Capture the cell that displays the provided text and extract its (X, Y) central coordinate. 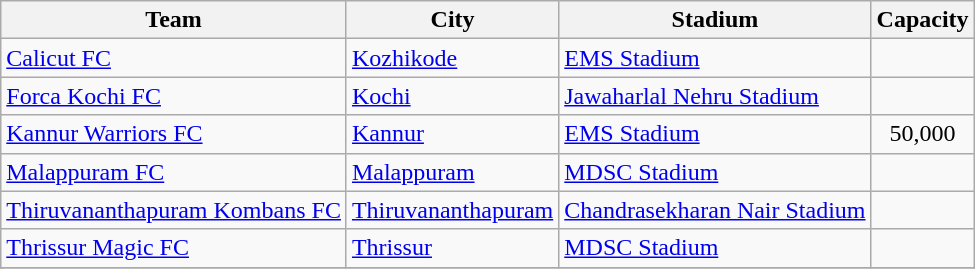
Thiruvananthapuram (452, 210)
Thiruvananthapuram Kombans FC (174, 210)
Kannur Warriors FC (174, 134)
Kozhikode (452, 58)
Jawaharlal Nehru Stadium (715, 96)
Calicut FC (174, 58)
Kochi (452, 96)
Forca Kochi FC (174, 96)
Stadium (715, 20)
Kannur (452, 134)
City (452, 20)
Malappuram (452, 172)
Chandrasekharan Nair Stadium (715, 210)
Malappuram FC (174, 172)
Thrissur Magic FC (174, 248)
Thrissur (452, 248)
Capacity (922, 20)
Team (174, 20)
50,000 (922, 134)
